Extract the [x, y] coordinate from the center of the cell holding the provided text.  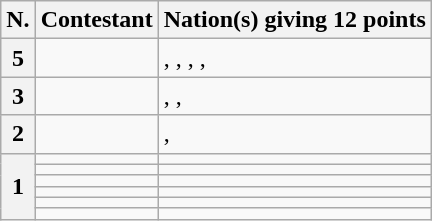
1 [18, 186]
Nation(s) giving 12 points [294, 20]
N. [18, 20]
, , [294, 96]
2 [18, 134]
Contestant [96, 20]
3 [18, 96]
, [294, 134]
, , , , [294, 58]
5 [18, 58]
